Locate the cell with the specified text and output its [x, y] center coordinate. 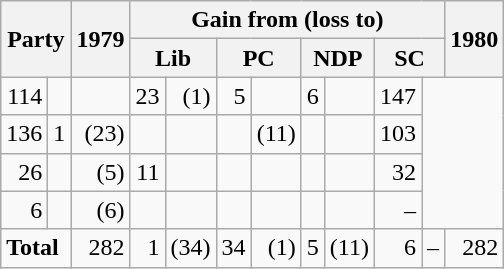
Total [36, 248]
(23) [100, 134]
Gain from (loss to) [288, 20]
1980 [474, 39]
(34) [190, 248]
(6) [100, 210]
SC [409, 58]
34 [234, 248]
23 [148, 96]
NDP [338, 58]
26 [24, 172]
136 [24, 134]
103 [398, 134]
32 [398, 172]
11 [148, 172]
147 [398, 96]
Lib [173, 58]
114 [24, 96]
1979 [100, 39]
Party [36, 39]
PC [258, 58]
(5) [100, 172]
